For the text-containing cell, return its midpoint in (x, y) coordinate format. 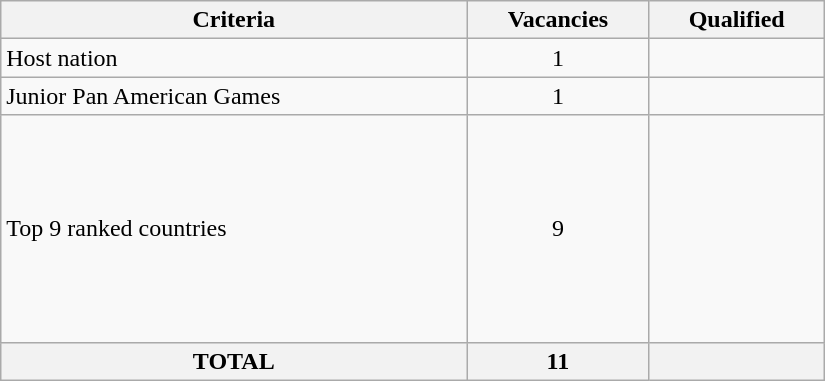
TOTAL (234, 361)
Vacancies (558, 20)
Criteria (234, 20)
11 (558, 361)
Junior Pan American Games (234, 96)
Top 9 ranked countries (234, 228)
9 (558, 228)
Qualified (736, 20)
Host nation (234, 58)
